Output the [x, y] coordinate of the center of the cell containing the given text.  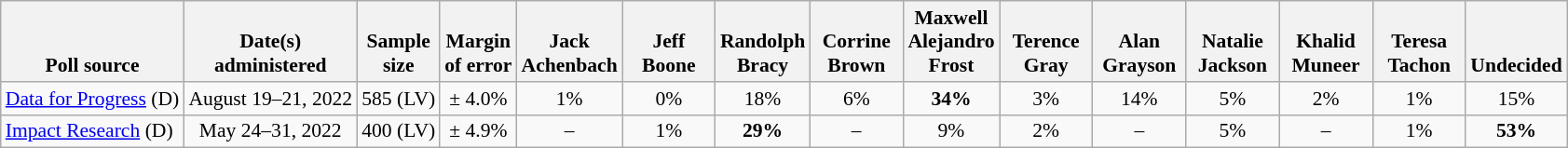
JackAchenbach [568, 41]
AlanGrayson [1139, 41]
585 (LV) [399, 99]
August 19–21, 2022 [270, 99]
Marginof error [478, 41]
Poll source [93, 41]
TeresaTachon [1419, 41]
34% [950, 99]
53% [1516, 131]
May 24–31, 2022 [270, 131]
Samplesize [399, 41]
9% [950, 131]
Data for Progress (D) [93, 99]
3% [1046, 99]
Undecided [1516, 41]
14% [1139, 99]
± 4.0% [478, 99]
CorrineBrown [856, 41]
JeffBoone [669, 41]
RandolphBracy [762, 41]
MaxwellAlejandroFrost [950, 41]
0% [669, 99]
6% [856, 99]
TerenceGray [1046, 41]
29% [762, 131]
KhalidMuneer [1326, 41]
± 4.9% [478, 131]
Impact Research (D) [93, 131]
18% [762, 99]
NatalieJackson [1233, 41]
400 (LV) [399, 131]
Date(s)administered [270, 41]
15% [1516, 99]
